Detect which cell encompasses the target text, then output its (X, Y) center coordinate. 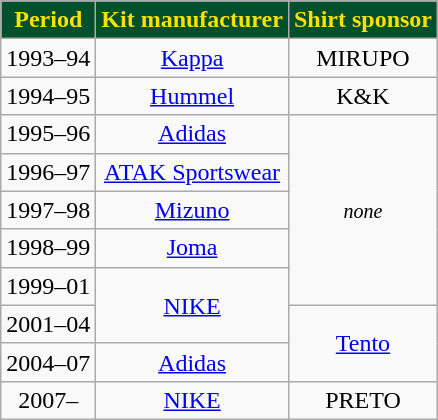
ATAK Sportswear (192, 172)
K&K (362, 96)
1995–96 (48, 134)
Hummel (192, 96)
Tento (362, 343)
PRETO (362, 400)
Period (48, 20)
Kit manufacturer (192, 20)
2004–07 (48, 362)
1994–95 (48, 96)
1997–98 (48, 210)
MIRUPO (362, 58)
2001–04 (48, 324)
Joma (192, 248)
Shirt sponsor (362, 20)
1996–97 (48, 172)
1993–94 (48, 58)
none (362, 210)
1999–01 (48, 286)
Kappa (192, 58)
1998–99 (48, 248)
2007– (48, 400)
Mizuno (192, 210)
